Detect which cell encompasses the target text, then output its [X, Y] center coordinate. 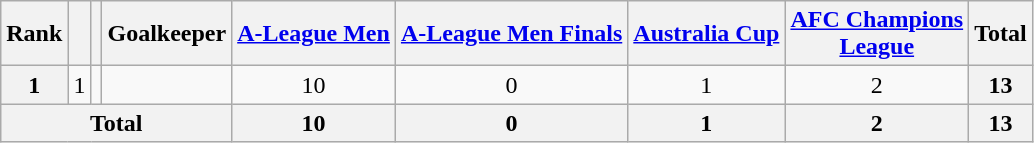
Rank [34, 34]
Australia Cup [706, 34]
Goalkeeper [167, 34]
A-League Men [314, 34]
A-League Men Finals [511, 34]
AFC ChampionsLeague [877, 34]
